Pinpoint the cell where the given text exists, returning its [x, y] midpoint coordinate. 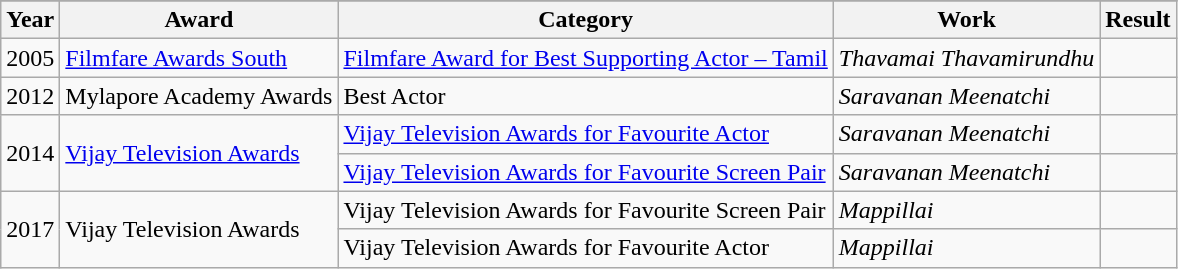
Category [586, 20]
Mylapore Academy Awards [199, 96]
Award [199, 20]
2014 [30, 153]
Filmfare Award for Best Supporting Actor – Tamil [586, 58]
Work [966, 20]
Best Actor [586, 96]
2017 [30, 229]
Thavamai Thavamirundhu [966, 58]
Result [1138, 20]
2005 [30, 58]
Filmfare Awards South [199, 58]
Year [30, 20]
2012 [30, 96]
